Search for the cell housing the specified text and yield its [X, Y] center coordinate. 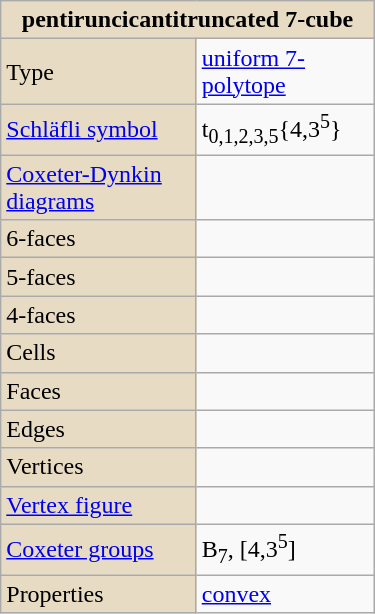
Vertex figure [98, 505]
t0,1,2,3,5{4,35} [285, 130]
Type [98, 72]
Properties [98, 594]
4-faces [98, 315]
Schläfli symbol [98, 130]
Vertices [98, 467]
uniform 7-polytope [285, 72]
B7, [4,35] [285, 550]
6-faces [98, 239]
convex [285, 594]
pentiruncicantitruncated 7-cube [188, 20]
5-faces [98, 277]
Coxeter groups [98, 550]
Edges [98, 429]
Faces [98, 391]
Coxeter-Dynkin diagrams [98, 188]
Cells [98, 353]
